Scan for the cell matching the given text and deliver its (X, Y) coordinate at center. 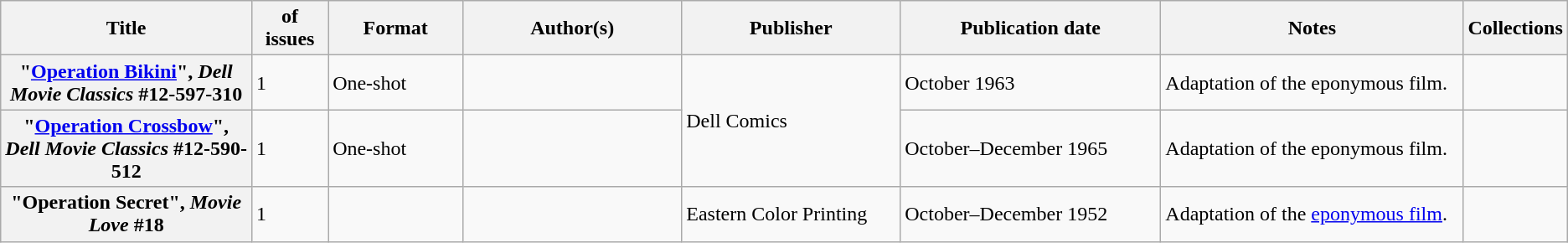
"Operation Crossbow", Dell Movie Classics #12-590-512 (126, 148)
Format (395, 28)
Collections (1515, 28)
Publisher (791, 28)
October 1963 (1030, 82)
"Operation Secret", Movie Love #18 (126, 215)
"Operation Bikini", Dell Movie Classics #12-597-310 (126, 82)
October–December 1952 (1030, 215)
Dell Comics (791, 121)
Eastern Color Printing (791, 215)
Notes (1312, 28)
Author(s) (573, 28)
of issues (290, 28)
Title (126, 28)
Publication date (1030, 28)
October–December 1965 (1030, 148)
